Extract the [x, y] coordinate from the center of the cell holding the provided text.  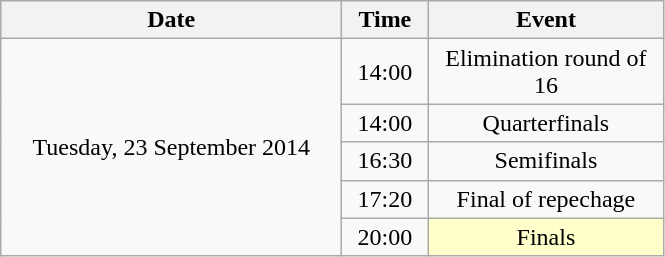
16:30 [385, 161]
Final of repechage [546, 199]
20:00 [385, 237]
Time [385, 20]
Date [172, 20]
Event [546, 20]
Tuesday, 23 September 2014 [172, 148]
Elimination round of 16 [546, 72]
Finals [546, 237]
Quarterfinals [546, 123]
17:20 [385, 199]
Semifinals [546, 161]
